Find where the given text appears and provide that cell's center as [x, y] coordinate. 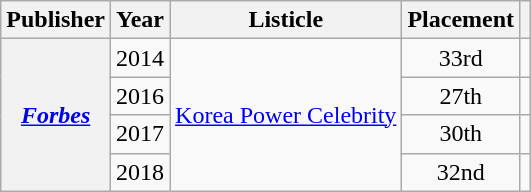
Publisher [56, 20]
2018 [140, 172]
Korea Power Celebrity [286, 115]
32nd [461, 172]
Listicle [286, 20]
2014 [140, 58]
33rd [461, 58]
30th [461, 134]
Year [140, 20]
Placement [461, 20]
2016 [140, 96]
Forbes [56, 115]
2017 [140, 134]
27th [461, 96]
